Scan for the cell matching the given text and deliver its [x, y] coordinate at center. 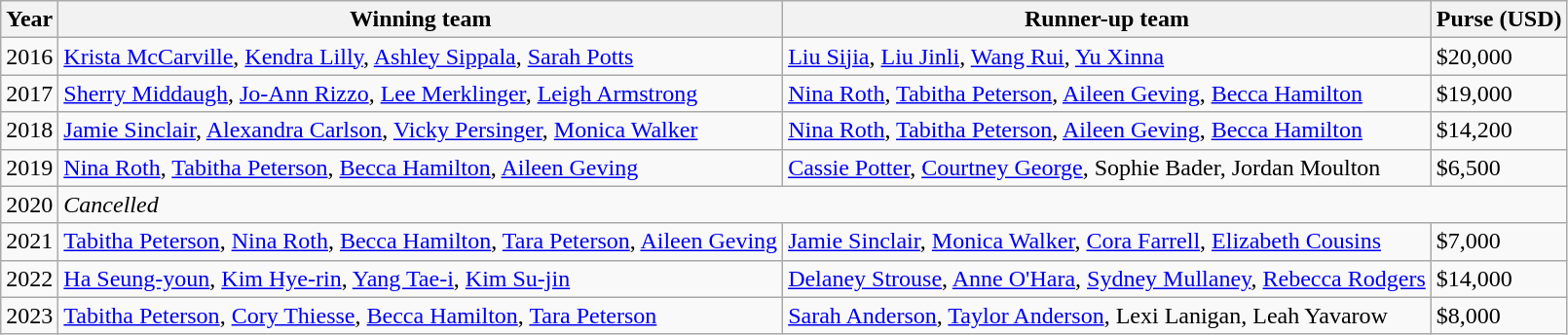
Year [29, 19]
$6,500 [1499, 167]
2019 [29, 167]
Tabitha Peterson, Cory Thiesse, Becca Hamilton, Tara Peterson [421, 316]
Runner-up team [1107, 19]
$14,200 [1499, 130]
Delaney Strouse, Anne O'Hara, Sydney Mullaney, Rebecca Rodgers [1107, 279]
2020 [29, 205]
$8,000 [1499, 316]
Jamie Sinclair, Alexandra Carlson, Vicky Persinger, Monica Walker [421, 130]
$20,000 [1499, 56]
Tabitha Peterson, Nina Roth, Becca Hamilton, Tara Peterson, Aileen Geving [421, 242]
Liu Sijia, Liu Jinli, Wang Rui, Yu Xinna [1107, 56]
Sherry Middaugh, Jo-Ann Rizzo, Lee Merklinger, Leigh Armstrong [421, 93]
Ha Seung-youn, Kim Hye-rin, Yang Tae-i, Kim Su-jin [421, 279]
Cancelled [812, 205]
Purse (USD) [1499, 19]
Jamie Sinclair, Monica Walker, Cora Farrell, Elizabeth Cousins [1107, 242]
2017 [29, 93]
Sarah Anderson, Taylor Anderson, Lexi Lanigan, Leah Yavarow [1107, 316]
Nina Roth, Tabitha Peterson, Becca Hamilton, Aileen Geving [421, 167]
$14,000 [1499, 279]
Winning team [421, 19]
2023 [29, 316]
Cassie Potter, Courtney George, Sophie Bader, Jordan Moulton [1107, 167]
$7,000 [1499, 242]
2021 [29, 242]
2018 [29, 130]
$19,000 [1499, 93]
2016 [29, 56]
Krista McCarville, Kendra Lilly, Ashley Sippala, Sarah Potts [421, 56]
2022 [29, 279]
